Locate the cell with the specified text and output its [x, y] center coordinate. 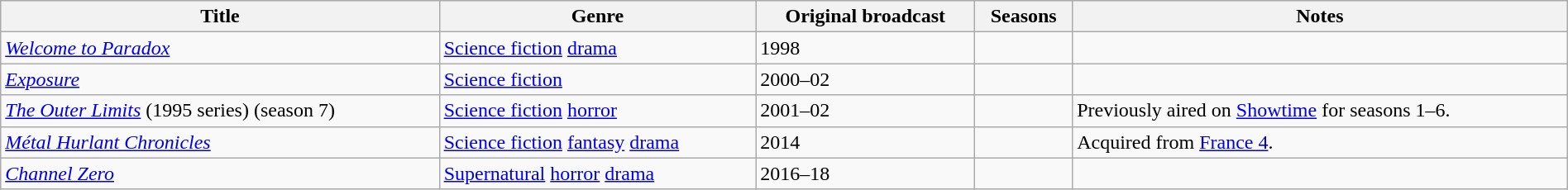
Notes [1320, 17]
1998 [865, 48]
Exposure [220, 79]
2001–02 [865, 111]
Acquired from France 4. [1320, 142]
Science fiction drama [597, 48]
Supernatural horror drama [597, 173]
Genre [597, 17]
Original broadcast [865, 17]
2016–18 [865, 173]
Previously aired on Showtime for seasons 1–6. [1320, 111]
Science fiction fantasy drama [597, 142]
Channel Zero [220, 173]
Science fiction horror [597, 111]
Métal Hurlant Chronicles [220, 142]
Seasons [1024, 17]
2000–02 [865, 79]
Welcome to Paradox [220, 48]
Title [220, 17]
The Outer Limits (1995 series) (season 7) [220, 111]
2014 [865, 142]
Science fiction [597, 79]
